Provide the [X, Y] coordinate of the cell's center where the given text is located.  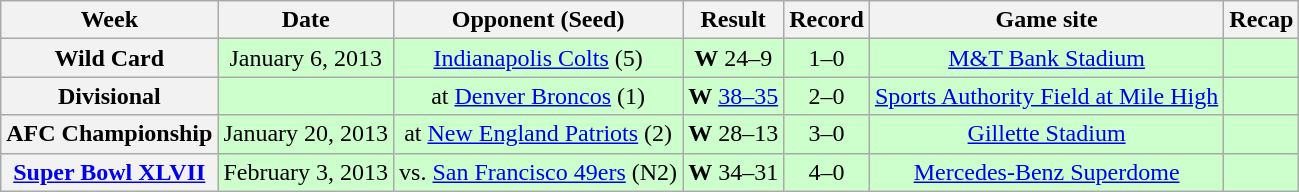
Opponent (Seed) [538, 20]
Indianapolis Colts (5) [538, 58]
January 20, 2013 [306, 134]
Gillette Stadium [1046, 134]
Divisional [110, 96]
W 38–35 [734, 96]
Mercedes-Benz Superdome [1046, 172]
W 34–31 [734, 172]
3–0 [827, 134]
1–0 [827, 58]
W 28–13 [734, 134]
at Denver Broncos (1) [538, 96]
2–0 [827, 96]
Recap [1262, 20]
M&T Bank Stadium [1046, 58]
Result [734, 20]
AFC Championship [110, 134]
Sports Authority Field at Mile High [1046, 96]
Date [306, 20]
January 6, 2013 [306, 58]
Super Bowl XLVII [110, 172]
Week [110, 20]
4–0 [827, 172]
Game site [1046, 20]
at New England Patriots (2) [538, 134]
Record [827, 20]
W 24–9 [734, 58]
vs. San Francisco 49ers (N2) [538, 172]
Wild Card [110, 58]
February 3, 2013 [306, 172]
